Return the (X, Y) coordinate for the center point of the cell that contains the specified text.  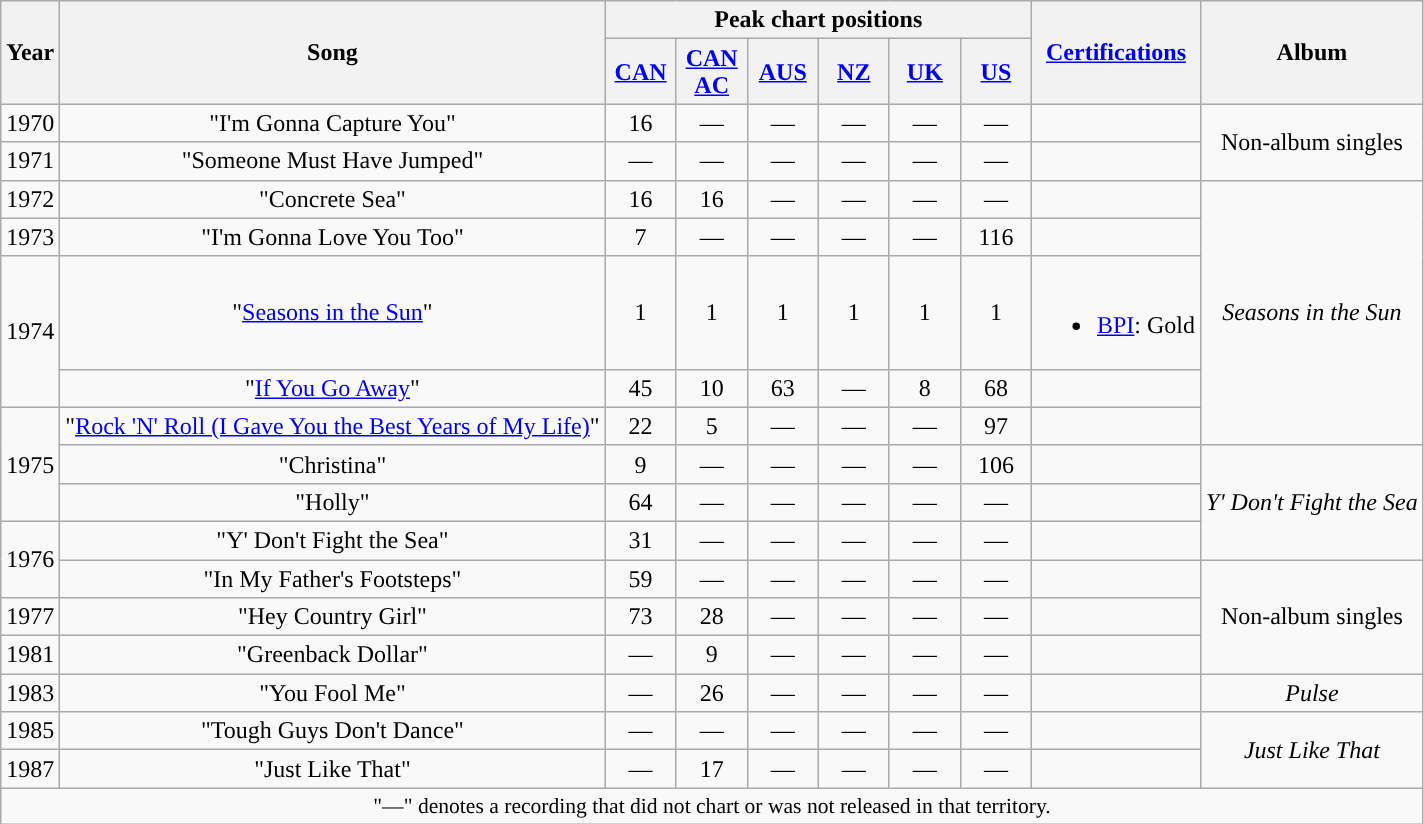
1977 (30, 617)
45 (640, 388)
116 (996, 237)
"Rock 'N' Roll (I Gave You the Best Years of My Life)" (332, 426)
NZ (854, 72)
"I'm Gonna Capture You" (332, 123)
5 (712, 426)
63 (782, 388)
"—" denotes a recording that did not chart or was not released in that territory. (712, 806)
Just Like That (1312, 750)
"Holly" (332, 502)
CANAC (712, 72)
CAN (640, 72)
Seasons in the Sun (1312, 312)
73 (640, 617)
22 (640, 426)
"You Fool Me" (332, 693)
106 (996, 464)
Y' Don't Fight the Sea (1312, 502)
7 (640, 237)
Pulse (1312, 693)
1971 (30, 161)
1976 (30, 559)
1981 (30, 655)
1974 (30, 332)
1970 (30, 123)
US (996, 72)
"Christina" (332, 464)
Peak chart positions (818, 20)
17 (712, 769)
"Y' Don't Fight the Sea" (332, 540)
68 (996, 388)
"Hey Country Girl" (332, 617)
1983 (30, 693)
59 (640, 579)
Year (30, 52)
64 (640, 502)
AUS (782, 72)
28 (712, 617)
Certifications (1116, 52)
1987 (30, 769)
97 (996, 426)
26 (712, 693)
"Someone Must Have Jumped" (332, 161)
10 (712, 388)
1972 (30, 199)
"Seasons in the Sun" (332, 312)
1985 (30, 731)
"Concrete Sea" (332, 199)
1975 (30, 464)
BPI: Gold (1116, 312)
"If You Go Away" (332, 388)
"Tough Guys Don't Dance" (332, 731)
UK (924, 72)
8 (924, 388)
31 (640, 540)
Song (332, 52)
"In My Father's Footsteps" (332, 579)
"Just Like That" (332, 769)
Album (1312, 52)
"Greenback Dollar" (332, 655)
1973 (30, 237)
"I'm Gonna Love You Too" (332, 237)
